Detect which cell encompasses the target text, then output its (X, Y) center coordinate. 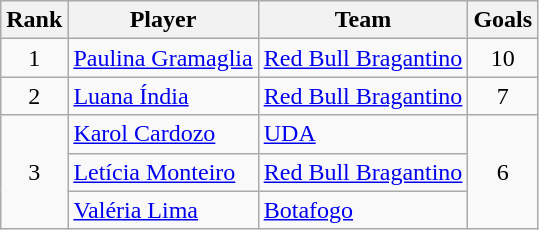
Botafogo (363, 210)
Letícia Monteiro (163, 172)
Team (363, 20)
10 (503, 58)
6 (503, 172)
Rank (34, 20)
Player (163, 20)
Karol Cardozo (163, 134)
7 (503, 96)
Goals (503, 20)
3 (34, 172)
UDA (363, 134)
Luana Índia (163, 96)
2 (34, 96)
1 (34, 58)
Paulina Gramaglia (163, 58)
Valéria Lima (163, 210)
